Locate the cell with the specified text and output its [X, Y] center coordinate. 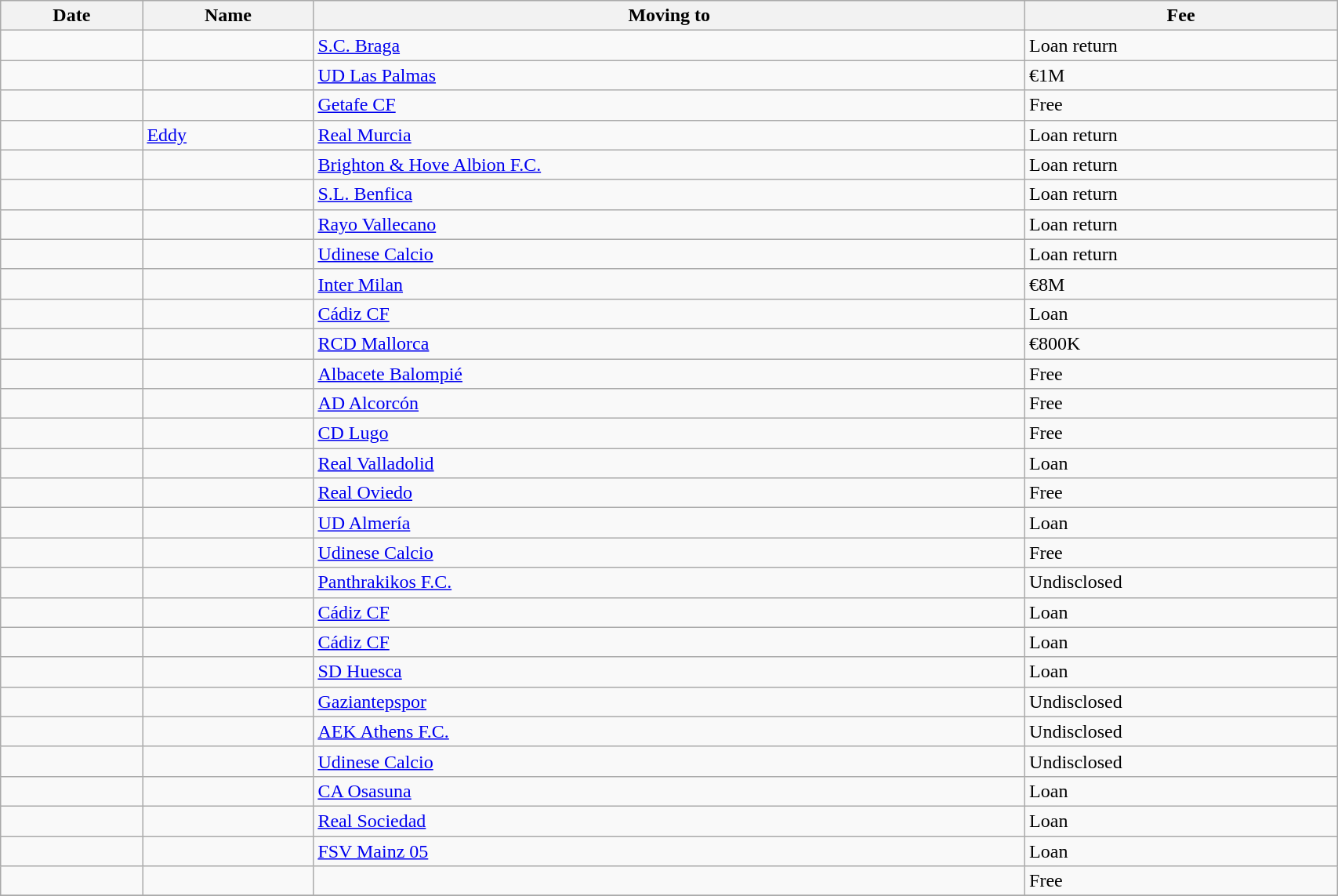
AD Alcorcón [669, 404]
CD Lugo [669, 433]
Date [72, 16]
Brighton & Hove Albion F.C. [669, 165]
FSV Mainz 05 [669, 851]
Real Valladolid [669, 463]
Name [228, 16]
Real Sociedad [669, 821]
€800K [1181, 343]
S.C. Braga [669, 45]
Inter Milan [669, 284]
SD Huesca [669, 672]
UD Las Palmas [669, 75]
UD Almería [669, 523]
Getafe CF [669, 105]
Real Oviedo [669, 493]
€8M [1181, 284]
S.L. Benfica [669, 194]
Eddy [228, 135]
Real Murcia [669, 135]
€1M [1181, 75]
Gaziantepspor [669, 702]
Fee [1181, 16]
Albacete Balompié [669, 374]
CA Osasuna [669, 791]
Moving to [669, 16]
Rayo Vallecano [669, 224]
AEK Athens F.C. [669, 731]
Panthrakikos F.C. [669, 582]
RCD Mallorca [669, 343]
